Determine the (x, y) coordinate at the center of the cell enclosing the given text.  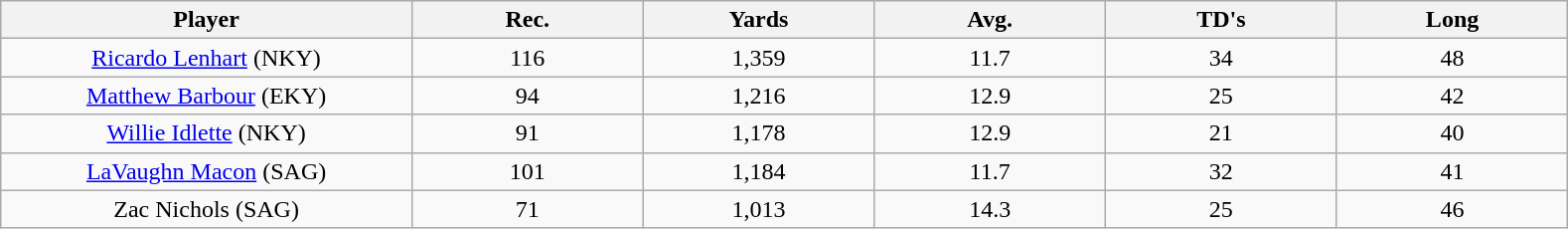
101 (527, 171)
1,216 (759, 96)
TD's (1220, 20)
Ricardo Lenhart (NKY) (207, 58)
Willie Idlette (NKY) (207, 133)
32 (1220, 171)
Zac Nichols (SAG) (207, 209)
1,013 (759, 209)
116 (527, 58)
42 (1453, 96)
34 (1220, 58)
14.3 (990, 209)
Yards (759, 20)
Avg. (990, 20)
Matthew Barbour (EKY) (207, 96)
1,184 (759, 171)
46 (1453, 209)
91 (527, 133)
41 (1453, 171)
Player (207, 20)
Rec. (527, 20)
71 (527, 209)
Long (1453, 20)
94 (527, 96)
40 (1453, 133)
21 (1220, 133)
1,178 (759, 133)
LaVaughn Macon (SAG) (207, 171)
1,359 (759, 58)
48 (1453, 58)
